Identify which cell holds the provided text, then report its (X, Y) central coordinate. 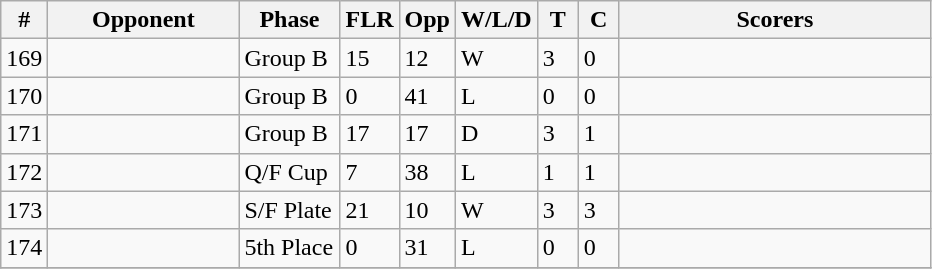
Opp (427, 20)
15 (370, 58)
FLR (370, 20)
174 (24, 248)
7 (370, 172)
S/F Plate (290, 210)
D (496, 134)
172 (24, 172)
171 (24, 134)
31 (427, 248)
Opponent (144, 20)
12 (427, 58)
W/L/D (496, 20)
38 (427, 172)
21 (370, 210)
169 (24, 58)
Q/F Cup (290, 172)
41 (427, 96)
Scorers (774, 20)
T (558, 20)
# (24, 20)
173 (24, 210)
C (598, 20)
Phase (290, 20)
170 (24, 96)
10 (427, 210)
5th Place (290, 248)
